Return the (X, Y) coordinate for the center point of the cell that contains the specified text.  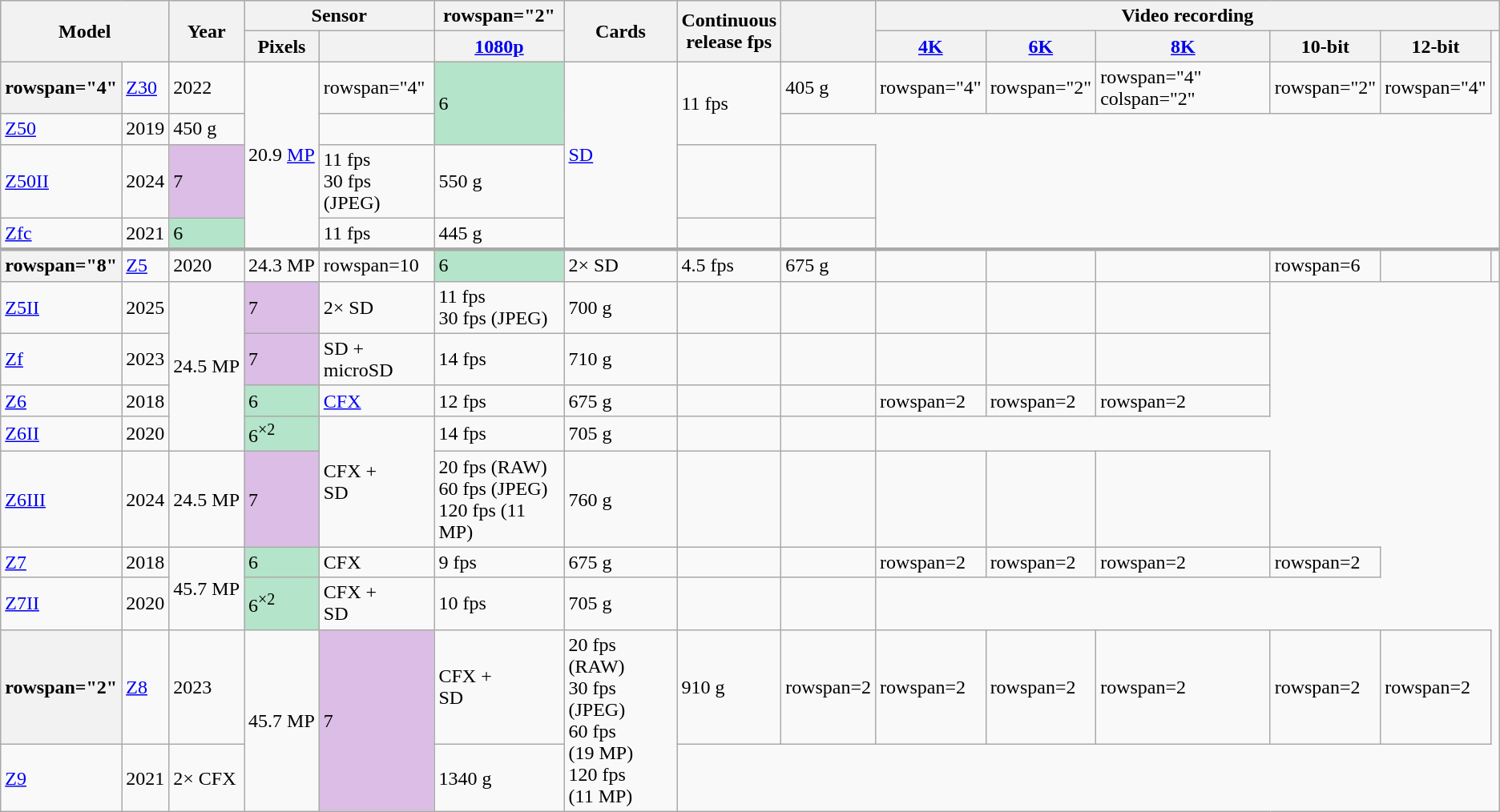
Model (85, 31)
Z6 (61, 400)
4.5 fps (729, 266)
910 g (729, 687)
Video recording (1187, 16)
4K (931, 46)
445 g (499, 234)
Z6II (61, 434)
20.9 MP (282, 155)
rowspan=10 (377, 266)
rowspan="8" (61, 266)
8K (1183, 46)
20 fps (RAW)60 fps (JPEG)120 fps (11 MP) (499, 500)
10-bit (1325, 46)
rowspan="4" colspan="2" (1183, 88)
rowspan=6 (1325, 266)
2× CFX (207, 778)
2019 (146, 129)
20 fps (RAW)30 fps (JPEG)60 fps (19 MP)120 fps (11 MP) (620, 721)
9 fps (499, 562)
Zfc (61, 234)
1080p (499, 46)
Z6III (61, 500)
2022 (207, 88)
12 fps (499, 400)
Z5 (146, 266)
Z7 (61, 562)
10 fps (499, 604)
Cards (620, 31)
710 g (620, 359)
6K (1041, 46)
Year (207, 31)
Z50II (61, 181)
24.3 MP (282, 266)
12-bit (1436, 46)
Z50 (61, 129)
Z7II (61, 604)
550 g (499, 181)
Zf (61, 359)
760 g (620, 500)
405 g (829, 88)
Z30 (146, 88)
Pixels (282, 46)
Z9 (61, 778)
Z5II (61, 308)
1340 g (499, 778)
Continuousrelease fps (729, 31)
SD +microSD (377, 359)
Sensor (340, 16)
SD (620, 155)
2025 (146, 308)
Z8 (146, 687)
700 g (620, 308)
450 g (207, 129)
